Return (X, Y) of the center of cell containing provided text 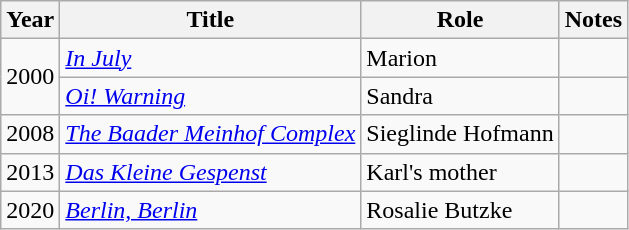
Karl's mother (460, 172)
Das Kleine Gespenst (210, 172)
In July (210, 58)
2000 (30, 77)
Berlin, Berlin (210, 210)
Oi! Warning (210, 96)
2013 (30, 172)
Sieglinde Hofmann (460, 134)
Marion (460, 58)
Sandra (460, 96)
Year (30, 20)
2020 (30, 210)
2008 (30, 134)
Title (210, 20)
Rosalie Butzke (460, 210)
Notes (593, 20)
Role (460, 20)
The Baader Meinhof Complex (210, 134)
